Provide the [X, Y] coordinate of the cell's center where the given text is located.  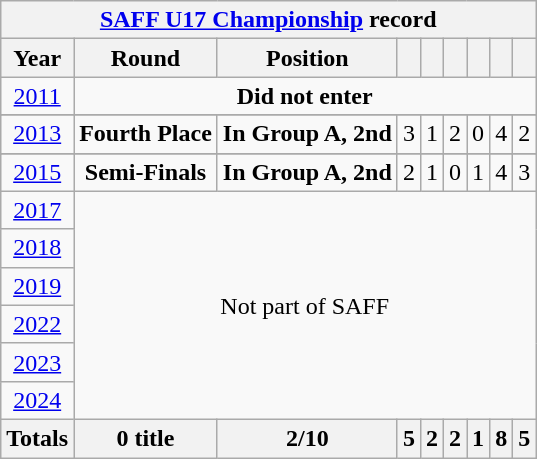
2022 [38, 324]
Fourth Place [146, 134]
Semi-Finals [146, 172]
2017 [38, 210]
Did not enter [305, 96]
Position [307, 58]
Totals [38, 438]
2011 [38, 96]
2024 [38, 400]
SAFF U17 Championship record [268, 20]
8 [502, 438]
Year [38, 58]
2013 [38, 134]
2015 [38, 172]
2/10 [307, 438]
0 title [146, 438]
2018 [38, 248]
Round [146, 58]
2023 [38, 362]
2019 [38, 286]
Not part of SAFF [305, 305]
